Pinpoint the cell where the given text exists, returning its [X, Y] midpoint coordinate. 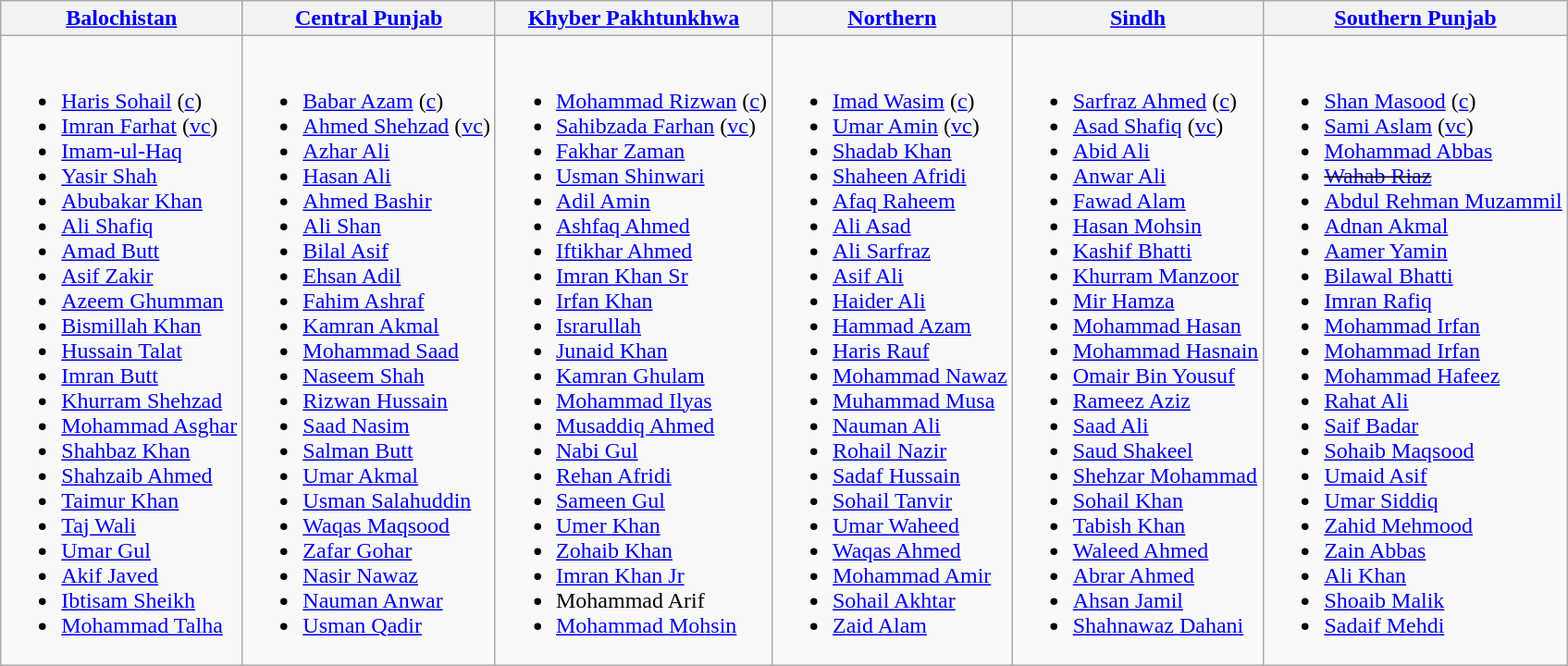
Balochistan [122, 18]
Southern Punjab [1415, 18]
Central Punjab [369, 18]
Northern [892, 18]
Sindh [1138, 18]
Khyber Pakhtunkhwa [633, 18]
